Extract the [X, Y] coordinate from the center of the cell holding the provided text.  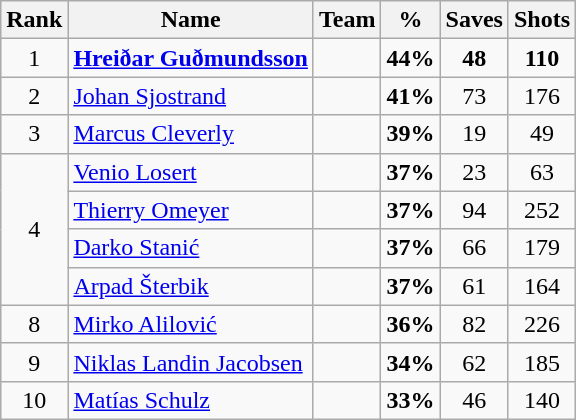
Niklas Landin Jacobsen [191, 362]
179 [542, 248]
185 [542, 362]
Rank [34, 20]
82 [474, 324]
140 [542, 400]
Arpad Šterbik [191, 286]
226 [542, 324]
Saves [474, 20]
73 [474, 96]
63 [542, 172]
19 [474, 134]
8 [34, 324]
Venio Losert [191, 172]
62 [474, 362]
Name [191, 20]
Mirko Alilović [191, 324]
94 [474, 210]
4 [34, 229]
Shots [542, 20]
252 [542, 210]
110 [542, 58]
34% [410, 362]
23 [474, 172]
% [410, 20]
44% [410, 58]
Matías Schulz [191, 400]
2 [34, 96]
49 [542, 134]
41% [410, 96]
39% [410, 134]
10 [34, 400]
Thierry Omeyer [191, 210]
61 [474, 286]
Johan Sjostrand [191, 96]
9 [34, 362]
Team [347, 20]
3 [34, 134]
1 [34, 58]
66 [474, 248]
Hreiðar Guðmundsson [191, 58]
48 [474, 58]
36% [410, 324]
Marcus Cleverly [191, 134]
176 [542, 96]
33% [410, 400]
Darko Stanić [191, 248]
164 [542, 286]
46 [474, 400]
